Scan for the cell matching the given text and deliver its (x, y) coordinate at center. 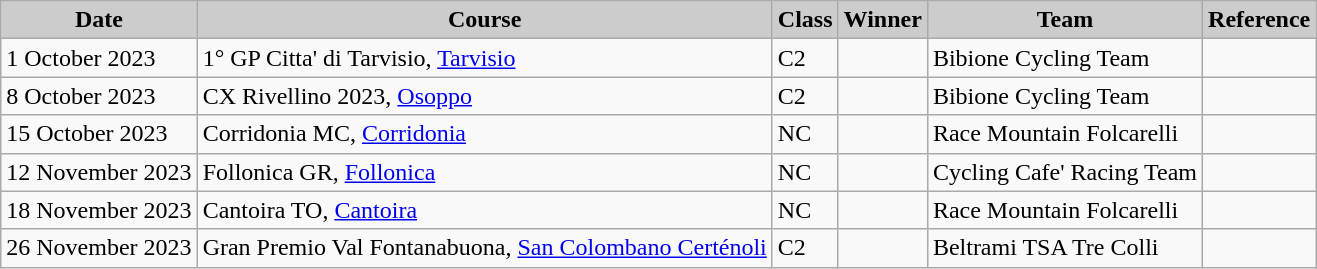
1 October 2023 (99, 58)
15 October 2023 (99, 134)
Winner (882, 20)
Course (484, 20)
Cycling Cafe' Racing Team (1064, 172)
18 November 2023 (99, 210)
Follonica GR, Follonica (484, 172)
Cantoira TO, Cantoira (484, 210)
26 November 2023 (99, 248)
Date (99, 20)
CX Rivellino 2023, Osoppo (484, 96)
Gran Premio Val Fontanabuona, San Colombano Certénoli (484, 248)
8 October 2023 (99, 96)
Corridonia MC, Corridonia (484, 134)
Class (805, 20)
Reference (1260, 20)
Team (1064, 20)
1° GP Citta' di Tarvisio, Tarvisio (484, 58)
12 November 2023 (99, 172)
Beltrami TSA Tre Colli (1064, 248)
